Scan for the cell matching the given text and deliver its (x, y) coordinate at center. 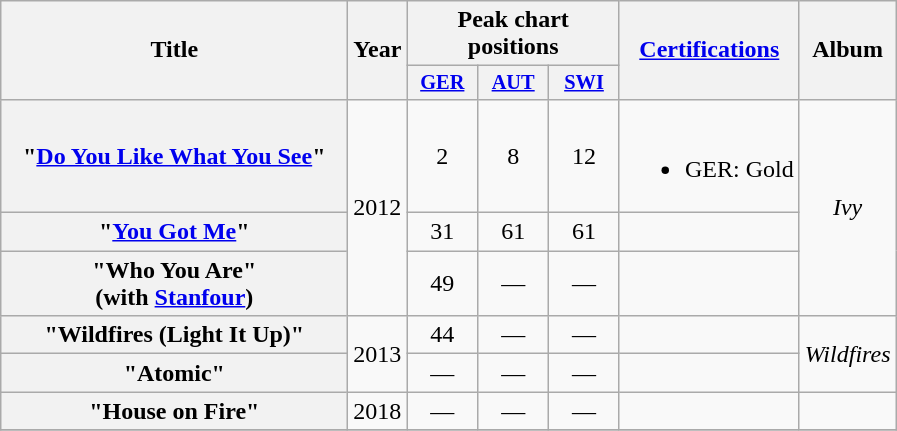
AUT (514, 83)
"Atomic" (174, 373)
31 (442, 232)
"You Got Me" (174, 232)
Album (848, 50)
2013 (378, 354)
2 (442, 156)
GER: Gold (709, 156)
Year (378, 50)
Peak chart positions (514, 34)
2012 (378, 207)
"House on Fire" (174, 411)
Certifications (709, 50)
2018 (378, 411)
"Do You Like What You See" (174, 156)
8 (514, 156)
Title (174, 50)
44 (442, 335)
"Who You Are"(with Stanfour) (174, 284)
Wildfires (848, 354)
12 (584, 156)
GER (442, 83)
Ivy (848, 207)
SWI (584, 83)
"Wildfires (Light It Up)" (174, 335)
49 (442, 284)
